Pinpoint the cell where the given text exists, returning its [x, y] midpoint coordinate. 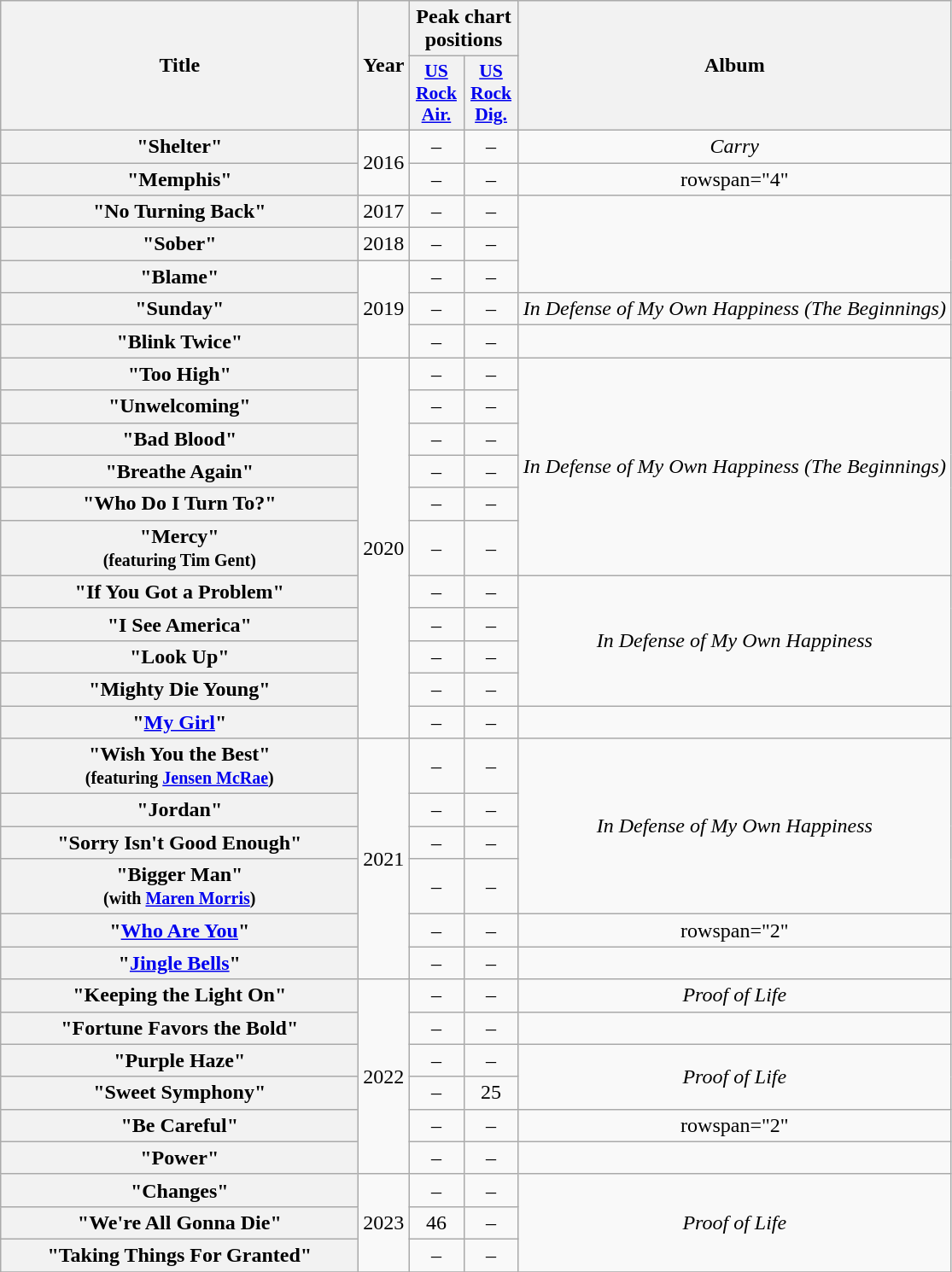
"My Girl" [179, 721]
"If You Got a Problem" [179, 592]
Year [384, 66]
"Sunday" [179, 309]
2019 [384, 309]
46 [436, 1222]
"Breathe Again" [179, 471]
25 [491, 1093]
"Look Up" [179, 656]
"Mercy"(featuring Tim Gent) [179, 548]
"Sweet Symphony" [179, 1093]
Album [734, 66]
"Sober" [179, 244]
rowspan="4" [734, 178]
2016 [384, 162]
"Unwelcoming" [179, 406]
"Purple Haze" [179, 1060]
"Bad Blood" [179, 439]
Carry [734, 146]
"I See America" [179, 624]
2018 [384, 244]
"Jingle Bells" [179, 963]
"Changes" [179, 1190]
"We're All Gonna Die" [179, 1222]
"Shelter" [179, 146]
"Fortune Favors the Bold" [179, 1028]
2021 [384, 859]
"Blink Twice" [179, 341]
"Power" [179, 1158]
"Sorry Isn't Good Enough" [179, 843]
"Too High" [179, 374]
"Taking Things For Granted" [179, 1255]
2020 [384, 548]
"No Turning Back" [179, 212]
2022 [384, 1077]
USRockAir. [436, 94]
Peak chart positions [464, 29]
USRockDig. [491, 94]
"Mighty Die Young" [179, 689]
"Be Careful" [179, 1125]
"Jordan" [179, 810]
"Blame" [179, 277]
"Memphis" [179, 178]
2023 [384, 1222]
"Bigger Man"(with Maren Morris) [179, 886]
Title [179, 66]
"Wish You the Best"(featuring Jensen McRae) [179, 767]
"Who Are You" [179, 931]
"Keeping the Light On" [179, 995]
"Who Do I Turn To?" [179, 504]
2017 [384, 212]
